Return the [X, Y] coordinate for the center point of the cell that contains the specified text.  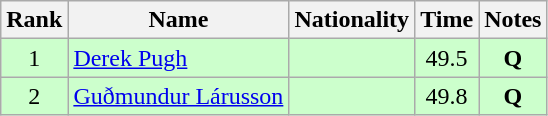
Name [178, 20]
Guðmundur Lárusson [178, 96]
Rank [34, 20]
Notes [513, 20]
49.5 [447, 58]
1 [34, 58]
Derek Pugh [178, 58]
Nationality [352, 20]
Time [447, 20]
2 [34, 96]
49.8 [447, 96]
